Provide the (x, y) coordinate of the cell's center where the given text is located.  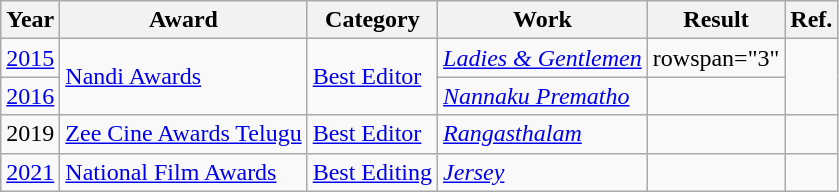
National Film Awards (184, 172)
Zee Cine Awards Telugu (184, 134)
Ladies & Gentlemen (543, 58)
rowspan="3" (716, 58)
Nandi Awards (184, 77)
Nannaku Prematho (543, 96)
Jersey (543, 172)
2019 (30, 134)
Year (30, 20)
Work (543, 20)
2016 (30, 96)
Award (184, 20)
Best Editing (372, 172)
Category (372, 20)
Ref. (812, 20)
Result (716, 20)
2021 (30, 172)
Rangasthalam (543, 134)
2015 (30, 58)
